Locate the cell with the specified text and output its [x, y] center coordinate. 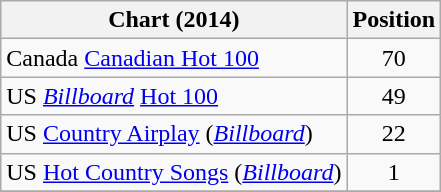
Chart (2014) [174, 20]
US Billboard Hot 100 [174, 96]
49 [394, 96]
US Hot Country Songs (Billboard) [174, 172]
70 [394, 58]
22 [394, 134]
1 [394, 172]
Canada Canadian Hot 100 [174, 58]
US Country Airplay (Billboard) [174, 134]
Position [394, 20]
